Identify which cell holds the provided text, then report its (x, y) central coordinate. 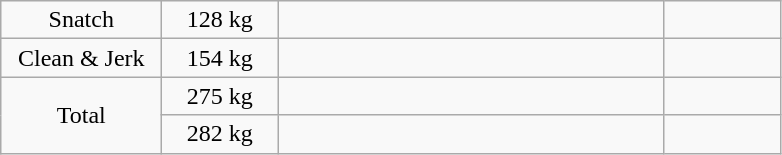
Snatch (82, 20)
Total (82, 115)
Clean & Jerk (82, 58)
275 kg (220, 96)
282 kg (220, 134)
128 kg (220, 20)
154 kg (220, 58)
